Search for the cell housing the specified text and yield its [x, y] center coordinate. 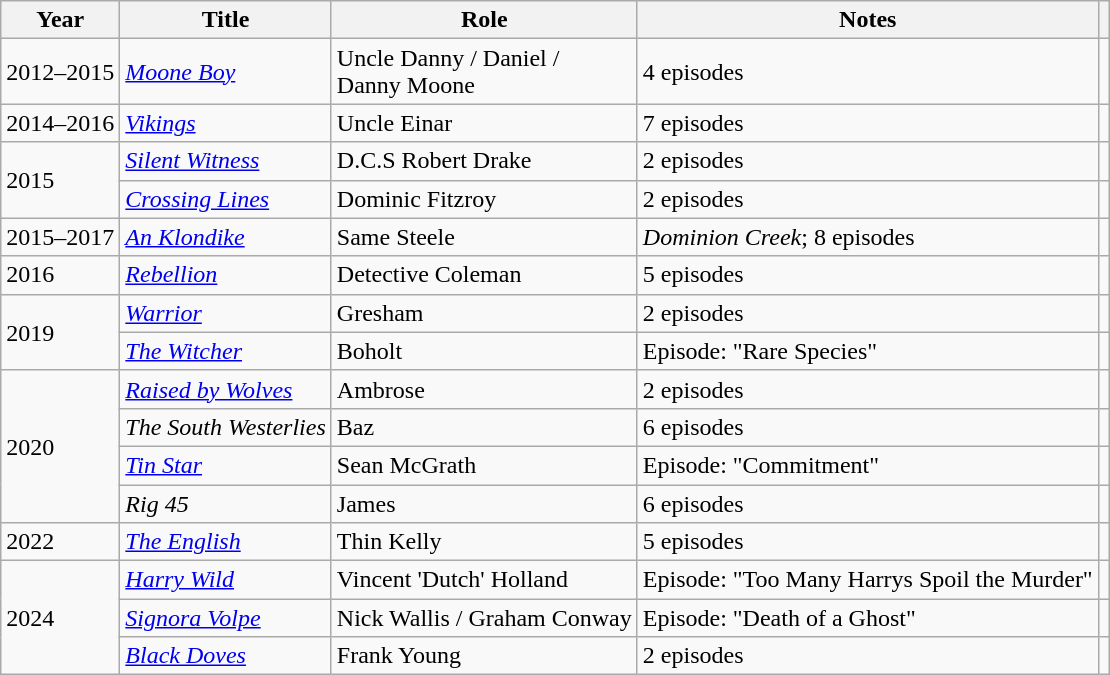
Baz [484, 427]
Vincent 'Dutch' Holland [484, 580]
The Witcher [226, 351]
7 episodes [868, 123]
Episode: "Death of a Ghost" [868, 618]
Title [226, 20]
2012–2015 [60, 72]
Sean McGrath [484, 465]
Frank Young [484, 656]
2022 [60, 542]
Uncle Einar [484, 123]
2015 [60, 180]
Moone Boy [226, 72]
Boholt [484, 351]
Thin Kelly [484, 542]
D.C.S Robert Drake [484, 161]
Rig 45 [226, 503]
Signora Volpe [226, 618]
Warrior [226, 313]
Vikings [226, 123]
Silent Witness [226, 161]
Year [60, 20]
Nick Wallis / Graham Conway [484, 618]
Gresham [484, 313]
Crossing Lines [226, 199]
2019 [60, 332]
Black Doves [226, 656]
Role [484, 20]
Dominic Fitzroy [484, 199]
Uncle Danny / Daniel /Danny Moone [484, 72]
Episode: "Too Many Harrys Spoil the Murder" [868, 580]
2015–2017 [60, 237]
Tin Star [226, 465]
Same Steele [484, 237]
Notes [868, 20]
2016 [60, 275]
Dominion Creek; 8 episodes [868, 237]
James [484, 503]
Episode: "Commitment" [868, 465]
4 episodes [868, 72]
Episode: "Rare Species" [868, 351]
Raised by Wolves [226, 389]
Harry Wild [226, 580]
Detective Coleman [484, 275]
Ambrose [484, 389]
The English [226, 542]
The South Westerlies [226, 427]
Rebellion [226, 275]
2024 [60, 618]
2020 [60, 446]
2014–2016 [60, 123]
An Klondike [226, 237]
